For the text-containing cell, return its midpoint in [x, y] coordinate format. 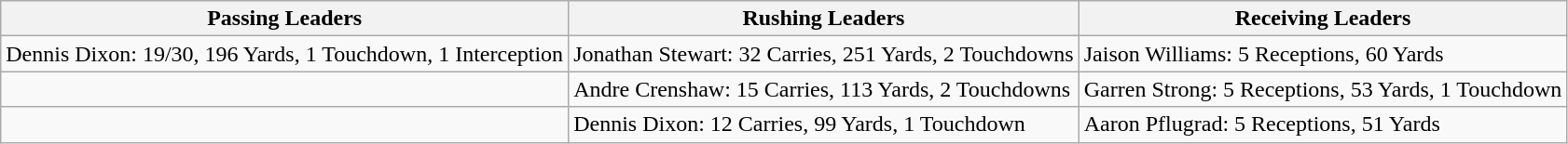
Andre Crenshaw: 15 Carries, 113 Yards, 2 Touchdowns [824, 89]
Dennis Dixon: 19/30, 196 Yards, 1 Touchdown, 1 Interception [285, 54]
Dennis Dixon: 12 Carries, 99 Yards, 1 Touchdown [824, 124]
Aaron Pflugrad: 5 Receptions, 51 Yards [1323, 124]
Jonathan Stewart: 32 Carries, 251 Yards, 2 Touchdowns [824, 54]
Receiving Leaders [1323, 19]
Rushing Leaders [824, 19]
Passing Leaders [285, 19]
Jaison Williams: 5 Receptions, 60 Yards [1323, 54]
Garren Strong: 5 Receptions, 53 Yards, 1 Touchdown [1323, 89]
